Scan for the cell matching the given text and deliver its [x, y] coordinate at center. 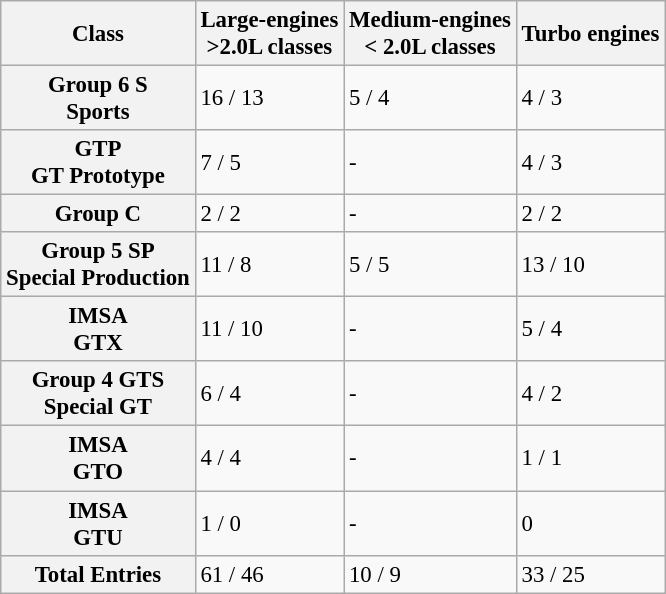
0 [590, 524]
1 / 1 [590, 458]
Group 5 SP Special Production [98, 264]
33 / 25 [590, 574]
16 / 13 [270, 98]
61 / 46 [270, 574]
GTP GT Prototype [98, 162]
Total Entries [98, 574]
IMSA GTO [98, 458]
Class [98, 34]
IMSA GTX [98, 330]
6 / 4 [270, 394]
13 / 10 [590, 264]
Medium-engines < 2.0L classes [430, 34]
11 / 10 [270, 330]
Turbo engines [590, 34]
10 / 9 [430, 574]
1 / 0 [270, 524]
IMSA GTU [98, 524]
Group 6 S Sports [98, 98]
5 / 5 [430, 264]
4 / 2 [590, 394]
Large-engines >2.0L classes [270, 34]
Group C [98, 214]
Group 4 GTS Special GT [98, 394]
11 / 8 [270, 264]
7 / 5 [270, 162]
4 / 4 [270, 458]
